For the text-containing cell, return its midpoint in [X, Y] coordinate format. 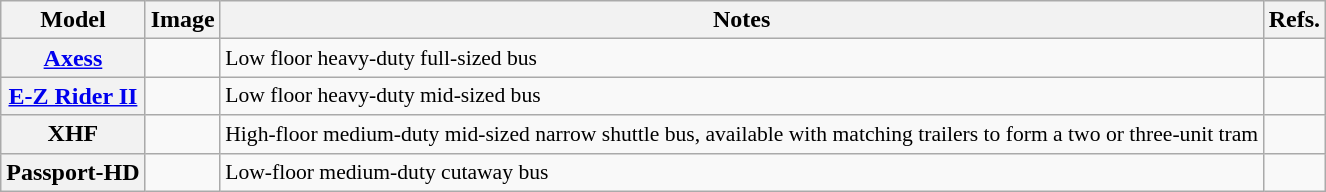
Model [73, 20]
Image [182, 20]
Axess [73, 58]
Refs. [1294, 20]
Low-floor medium-duty cutaway bus [742, 172]
Passport-HD [73, 172]
XHF [73, 134]
E-Z Rider II [73, 96]
High-floor medium-duty mid-sized narrow shuttle bus, available with matching trailers to form a two or three-unit tram [742, 134]
Notes [742, 20]
Low floor heavy-duty full-sized bus [742, 58]
Low floor heavy-duty mid-sized bus [742, 96]
